Extract the [X, Y] coordinate from the center of the cell holding the provided text.  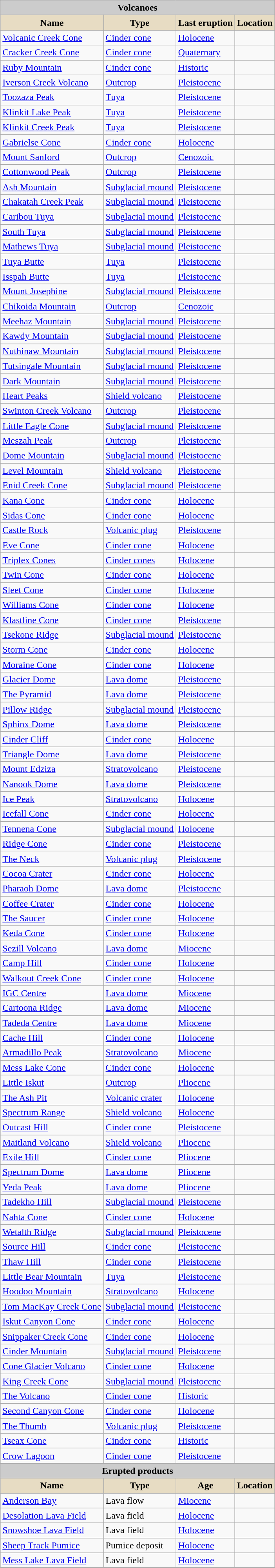
Castle Rock [52, 530]
Walkout Creek Cone [52, 978]
The Pyramid [52, 695]
Glacier Dome [52, 680]
Age [205, 1486]
Source Hill [52, 1247]
Mathews Tuya [52, 247]
IGC Centre [52, 993]
The Saucer [52, 919]
Pillow Ridge [52, 709]
Volcanoes [138, 8]
Spectrum Dome [52, 1172]
Klinkit Lake Peak [52, 112]
Cartoona Ridge [52, 1008]
Dark Mountain [52, 381]
Twin Cone [52, 575]
Armadillo Peak [52, 1053]
Triplex Cones [52, 560]
Tadekho Hill [52, 1202]
The Volcano [52, 1396]
Meszah Peak [52, 441]
Desolation Lava Field [52, 1515]
Yeda Peak [52, 1187]
Keda Cone [52, 933]
Cocoa Crater [52, 873]
Mess Lake Lava Field [52, 1560]
Thaw Hill [52, 1262]
Isspah Butte [52, 276]
Ridge Cone [52, 844]
Sidas Cone [52, 515]
Crow Lagoon [52, 1456]
Chakatah Creek Peak [52, 202]
Klastline Cone [52, 620]
Little Bear Mountain [52, 1277]
Tadeda Centre [52, 1023]
The Neck [52, 859]
Mount Josephine [52, 291]
Enid Creek Cone [52, 486]
Erupted products [138, 1471]
Ice Peak [52, 799]
Moraine Cone [52, 665]
Nuthinaw Mountain [52, 351]
Sleet Cone [52, 590]
South Tuya [52, 232]
Exile Hill [52, 1157]
The Thumb [52, 1426]
Cache Hill [52, 1038]
Caribou Tuya [52, 217]
Lava flow [139, 1501]
Cracker Creek Cone [52, 53]
Snowshoe Lava Field [52, 1530]
Coffee Crater [52, 903]
Toozaza Peak [52, 97]
Cinder Mountain [52, 1351]
Sheep Track Pumice [52, 1545]
Sphinx Dome [52, 724]
Level Mountain [52, 471]
Kana Cone [52, 500]
Tsekone Ridge [52, 635]
Tutsingale Mountain [52, 366]
Dome Mountain [52, 456]
Kawdy Mountain [52, 336]
Volcanic crater [139, 1097]
Ash Mountain [52, 187]
Klinkit Creek Peak [52, 127]
King Creek Cone [52, 1381]
Tom MacKay Creek Cone [52, 1306]
Heart Peaks [52, 396]
Cinder Cliff [52, 739]
The Ash Pit [52, 1097]
Camp Hill [52, 963]
Nahta Cone [52, 1217]
Second Canyon Cone [52, 1411]
Storm Cone [52, 649]
Anderson Bay [52, 1501]
Triangle Dome [52, 754]
Sezill Volcano [52, 948]
Ruby Mountain [52, 67]
Cottonwood Peak [52, 172]
Pumice deposit [139, 1545]
Tuya Butte [52, 262]
Wetalth Ridge [52, 1232]
Cone Glacier Volcano [52, 1366]
Gabrielse Cone [52, 142]
Icefall Cone [52, 814]
Hoodoo Mountain [52, 1292]
Williams Cone [52, 605]
Volcanic Creek Cone [52, 38]
Snippaker Creek Cone [52, 1336]
Outcast Hill [52, 1127]
Iverson Creek Volcano [52, 82]
Cinder cones [139, 560]
Eve Cone [52, 545]
Mess Lake Cone [52, 1068]
Little Iskut [52, 1082]
Tennena Cone [52, 829]
Chikoida Mountain [52, 306]
Iskut Canyon Cone [52, 1321]
Quaternary [205, 53]
Pharaoh Dome [52, 888]
Last eruption [205, 23]
Meehaz Mountain [52, 321]
Swinton Creek Volcano [52, 411]
Nanook Dome [52, 784]
Little Eagle Cone [52, 426]
Spectrum Range [52, 1112]
Tseax Cone [52, 1441]
Mount Sanford [52, 157]
Mount Edziza [52, 769]
Maitland Volcano [52, 1142]
